Extract the (x, y) coordinate from the center of the cell holding the provided text.  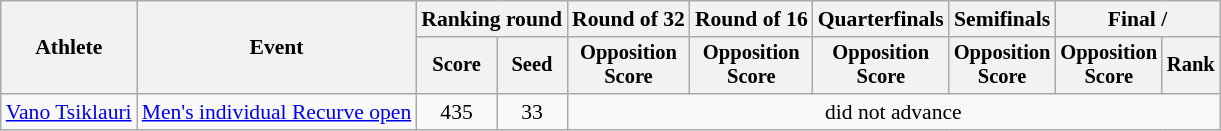
Men's individual Recurve open (277, 112)
Round of 16 (752, 19)
435 (456, 112)
did not advance (894, 112)
Athlete (69, 48)
Round of 32 (628, 19)
Vano Tsiklauri (69, 112)
Final / (1137, 19)
Score (456, 66)
Semifinals (1002, 19)
Seed (532, 66)
Quarterfinals (881, 19)
Ranking round (492, 19)
Event (277, 48)
33 (532, 112)
Rank (1191, 66)
